From the cell containing the given text, extract its center point as (X, Y) coordinate. 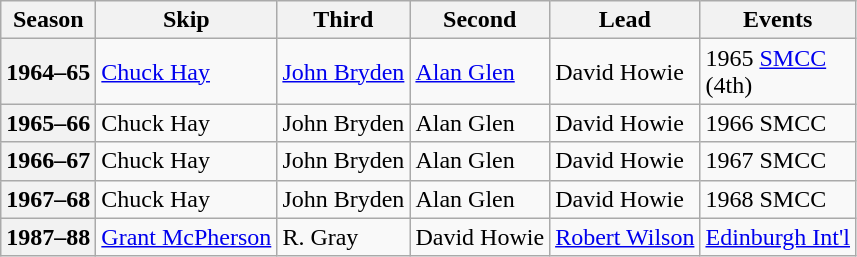
Events (778, 20)
1987–88 (48, 237)
1967 SMCC (778, 161)
Season (48, 20)
Grant McPherson (186, 237)
1967–68 (48, 199)
Third (344, 20)
Lead (625, 20)
Robert Wilson (625, 237)
1966 SMCC (778, 123)
R. Gray (344, 237)
1965–66 (48, 123)
Edinburgh Int'l (778, 237)
1966–67 (48, 161)
1964–65 (48, 72)
Second (480, 20)
1968 SMCC (778, 199)
1965 SMCC (4th) (778, 72)
Skip (186, 20)
